Return [x, y] of the center of cell containing provided text 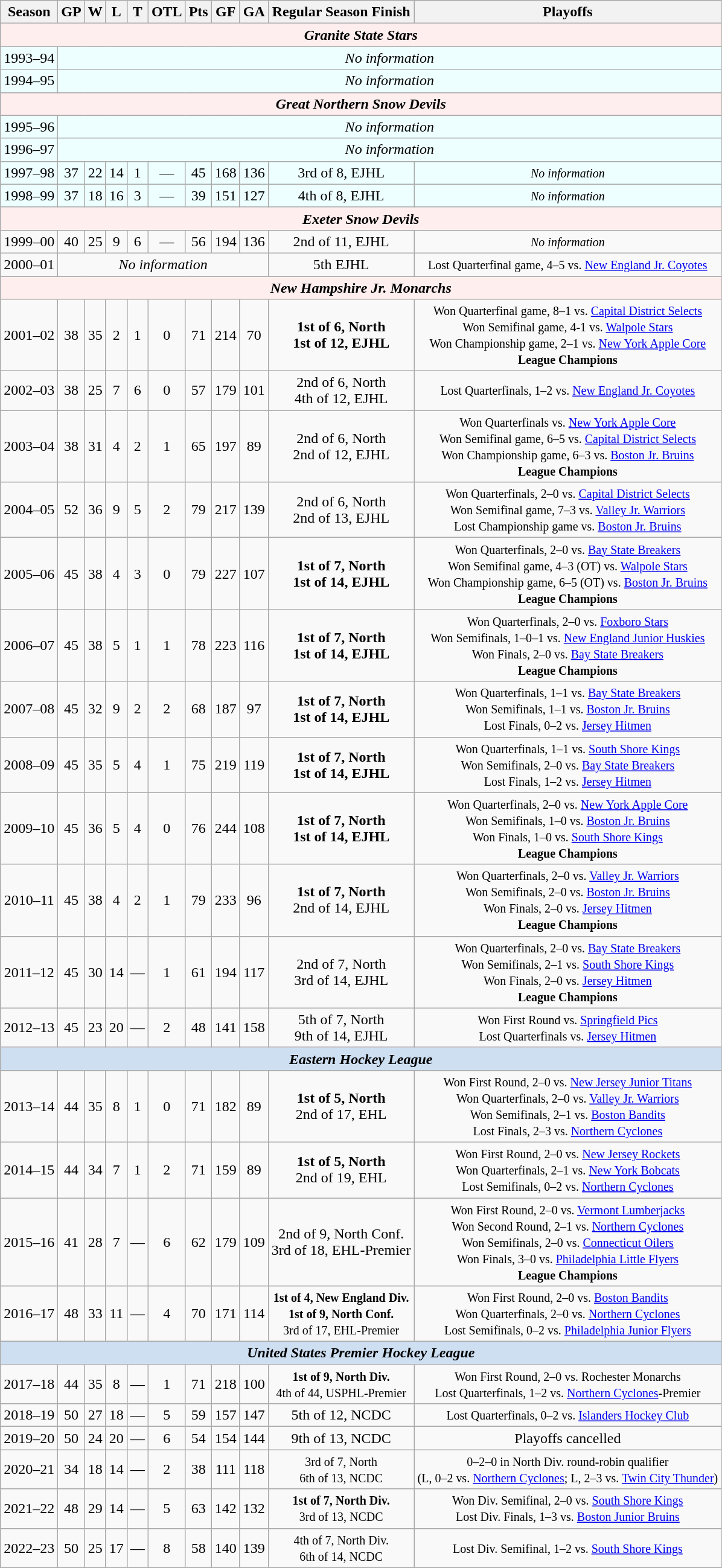
Won Quarterfinals, 2–0 vs. Bay State BreakersWon Semifinals, 2–1 vs. South Shore KingsWon Finals, 2–0 vs. Jersey HitmenLeague Champions [567, 972]
244 [226, 828]
Lost Quarterfinals, 1–2 vs. New England Jr. Coyotes [567, 391]
56 [198, 241]
1st of 7, North Div.3rd of 13, NCDC [341, 1509]
127 [254, 196]
2nd of 6, North2nd of 13, EJHL [341, 510]
Pts [198, 12]
2007–08 [29, 709]
11 [116, 1314]
30 [95, 972]
3rd of 8, EJHL [341, 173]
Won Quarterfinals, 2–0 vs. New York Apple CoreWon Semifinals, 1–0 vs. Boston Jr. BruinsWon Finals, 1–0 vs. South Shore KingsLeague Champions [567, 828]
119 [254, 765]
Won Div. Semifinal, 2–0 vs. South Shore KingsLost Div. Finals, 1–3 vs. Boston Junior Bruins [567, 1509]
4th of 7, North Div.6th of 14, NCDC [341, 1547]
187 [226, 709]
1997–98 [29, 173]
GP [71, 12]
5th EJHL [341, 264]
2009–10 [29, 828]
Exeter Snow Devils [361, 218]
Regular Season Finish [341, 12]
22 [95, 173]
2003–04 [29, 447]
GF [226, 12]
Lost Quarterfinal game, 4–5 vs. New England Jr. Coyotes [567, 264]
1st of 7, North2nd of 14, EJHL [341, 900]
24 [95, 1438]
2nd of 6, North 2nd of 12, EJHL [341, 447]
116 [254, 646]
Playoffs cancelled [567, 1438]
United States Premier Hockey League [361, 1353]
118 [254, 1469]
28 [95, 1241]
2013–14 [29, 1106]
111 [226, 1469]
63 [198, 1509]
75 [198, 765]
33 [95, 1314]
17 [116, 1547]
Won First Round, 2–0 vs. Rochester MonarchsLost Quarterfinals, 1–2 vs. Northern Cyclones-Premier [567, 1385]
1999–00 [29, 241]
2017–18 [29, 1385]
142 [226, 1509]
2011–12 [29, 972]
40 [71, 241]
16 [116, 196]
171 [226, 1314]
68 [198, 709]
5th of 12, NCDC [341, 1415]
1998–99 [29, 196]
223 [226, 646]
117 [254, 972]
Great Northern Snow Devils [361, 104]
2015–16 [29, 1241]
158 [254, 1027]
OTL [167, 12]
2020–21 [29, 1469]
107 [254, 573]
140 [226, 1547]
Playoffs [567, 12]
2018–19 [29, 1415]
31 [95, 447]
1994–95 [29, 81]
Won Quarterfinals, 1–1 vs. Bay State BreakersWon Semifinals, 1–1 vs. Boston Jr. BruinsLost Finals, 0–2 vs. Jersey Hitmen [567, 709]
144 [254, 1438]
62 [198, 1241]
217 [226, 510]
108 [254, 828]
100 [254, 1385]
147 [254, 1415]
2008–09 [29, 765]
2005–06 [29, 573]
182 [226, 1106]
27 [95, 1415]
2021–22 [29, 1509]
57 [198, 391]
168 [226, 173]
109 [254, 1241]
0–2–0 in North Div. round-robin qualifier(L, 0–2 vs. Northern Cyclones; L, 2–3 vs. Twin City Thunder) [567, 1469]
76 [198, 828]
233 [226, 900]
2nd of 6, North4th of 12, EJHL [341, 391]
23 [95, 1027]
2010–11 [29, 900]
39 [198, 196]
Lost Div. Semifinal, 1–2 vs. South Shore Kings [567, 1547]
1996–97 [29, 150]
1993–94 [29, 58]
59 [198, 1415]
2012–13 [29, 1027]
2002–03 [29, 391]
T [138, 12]
1st of 6, North1st of 12, EJHL [341, 336]
1st of 5, North2nd of 19, EHL [341, 1170]
52 [71, 510]
9th of 13, NCDC [341, 1438]
61 [198, 972]
154 [226, 1438]
L [116, 12]
2nd of 7, North3rd of 14, EJHL [341, 972]
2016–17 [29, 1314]
197 [226, 447]
1st of 9, North Div.4th of 44, USPHL-Premier [341, 1385]
5th of 7, North9th of 14, EJHL [341, 1027]
78 [198, 646]
54 [198, 1438]
Won Quarterfinals, 2–0 vs. Capital District SelectsWon Semifinal game, 7–3 vs. Valley Jr. WarriorsLost Championship game vs. Boston Jr. Bruins [567, 510]
2006–07 [29, 646]
219 [226, 765]
3rd of 7, North6th of 13, NCDC [341, 1469]
218 [226, 1385]
Won First Round, 2–0 vs. Boston BanditsWon Quarterfinals, 2–0 vs. Northern CyclonesLost Semifinals, 0–2 vs. Philadelphia Junior Flyers [567, 1314]
159 [226, 1170]
96 [254, 900]
141 [226, 1027]
2004–05 [29, 510]
157 [226, 1415]
2nd of 9, North Conf.3rd of 18, EHL-Premier [341, 1241]
65 [198, 447]
29 [95, 1509]
114 [254, 1314]
2001–02 [29, 336]
Won Quarterfinals, 2–0 vs. Valley Jr. WarriorsWon Semifinals, 2–0 vs. Boston Jr. BruinsWon Finals, 2–0 vs. Jersey HitmenLeague Champions [567, 900]
Won First Round vs. Springfield PicsLost Quarterfinals vs. Jersey Hitmen [567, 1027]
1995–96 [29, 127]
Eastern Hockey League [361, 1059]
2019–20 [29, 1438]
32 [95, 709]
1st of 5, North2nd of 17, EHL [341, 1106]
151 [226, 196]
Lost Quarterfinals, 0–2 vs. Islanders Hockey Club [567, 1415]
W [95, 12]
GA [254, 12]
58 [198, 1547]
Season [29, 12]
4th of 8, EJHL [341, 196]
101 [254, 391]
2022–23 [29, 1547]
2000–01 [29, 264]
New Hampshire Jr. Monarchs [361, 288]
2nd of 11, EJHL [341, 241]
Granite State Stars [361, 35]
132 [254, 1509]
41 [71, 1241]
Won First Round, 2–0 vs. New Jersey RocketsWon Quarterfinals, 2–1 vs. New York BobcatsLost Semifinals, 0–2 vs. Northern Cyclones [567, 1170]
2014–15 [29, 1170]
Won Quarterfinals, 1–1 vs. South Shore KingsWon Semifinals, 2–0 vs. Bay State BreakersLost Finals, 1–2 vs. Jersey Hitmen [567, 765]
Won Quarterfinals, 2–0 vs. Foxboro StarsWon Semifinals, 1–0–1 vs. New England Junior HuskiesWon Finals, 2–0 vs. Bay State BreakersLeague Champions [567, 646]
227 [226, 573]
97 [254, 709]
1st of 4, New England Div.1st of 9, North Conf.3rd of 17, EHL-Premier [341, 1314]
214 [226, 336]
